Provide the [X, Y] coordinate of the cell's center where the given text is located.  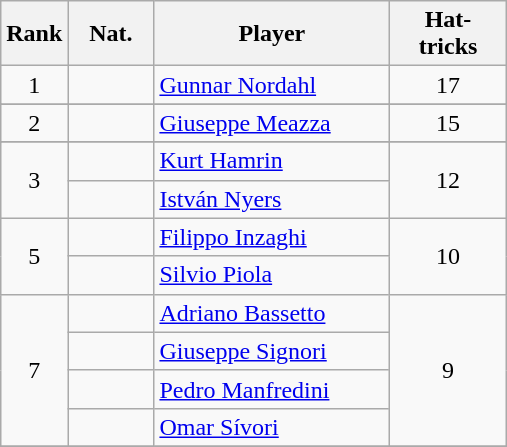
2 [34, 123]
Nat. [111, 34]
7 [34, 370]
15 [448, 123]
István Nyers [272, 199]
Pedro Manfredini [272, 389]
5 [34, 256]
Omar Sívori [272, 427]
Rank [34, 34]
Giuseppe Meazza [272, 123]
Kurt Hamrin [272, 161]
Giuseppe Signori [272, 351]
9 [448, 370]
Hat-tricks [448, 34]
3 [34, 180]
12 [448, 180]
Gunnar Nordahl [272, 85]
Player [272, 34]
1 [34, 85]
Silvio Piola [272, 275]
Filippo Inzaghi [272, 237]
Adriano Bassetto [272, 313]
17 [448, 85]
10 [448, 256]
